Identify which cell holds the provided text, then report its [X, Y] central coordinate. 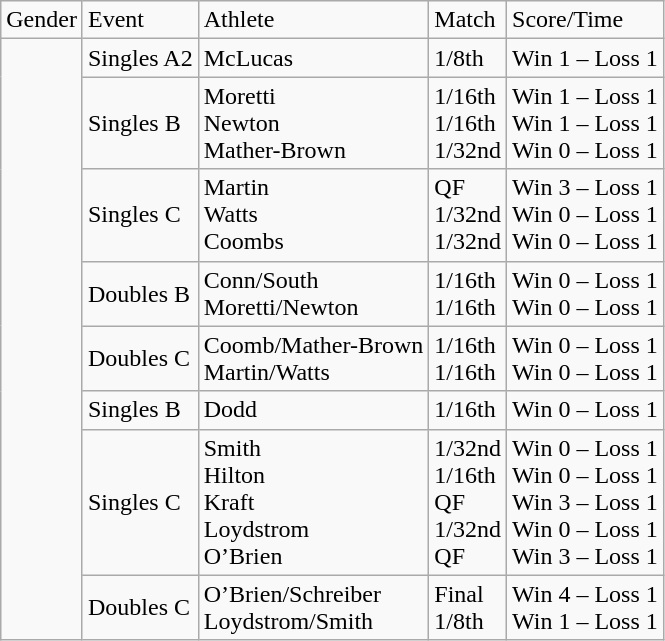
MartinWattsCoombs [314, 215]
SmithHiltonKraftLoydstromO’Brien [314, 502]
Event [140, 20]
1/16th1/16th1/32nd [468, 123]
O’Brien/SchreiberLoydstrom/Smith [314, 608]
1/32nd1/16thQF1/32ndQF [468, 502]
Score/Time [586, 20]
1/8th [468, 58]
Gender [42, 20]
McLucas [314, 58]
Dodd [314, 410]
Win 1 – Loss 1 [586, 58]
Final1/8th [468, 608]
Conn/SouthMoretti/Newton [314, 294]
Coomb/Mather-BrownMartin/Watts [314, 358]
Win 0 – Loss 1 [586, 410]
Doubles B [140, 294]
Win 4 – Loss 1Win 1 – Loss 1 [586, 608]
1/16th [468, 410]
Singles A2 [140, 58]
Win 0 – Loss 1Win 0 – Loss 1Win 3 – Loss 1Win 0 – Loss 1Win 3 – Loss 1 [586, 502]
MorettiNewtonMather-Brown [314, 123]
Athlete [314, 20]
QF1/32nd1/32nd [468, 215]
Match [468, 20]
Win 1 – Loss 1Win 1 – Loss 1Win 0 – Loss 1 [586, 123]
Win 3 – Loss 1Win 0 – Loss 1Win 0 – Loss 1 [586, 215]
